Find where the given text appears and provide that cell's center as (x, y) coordinate. 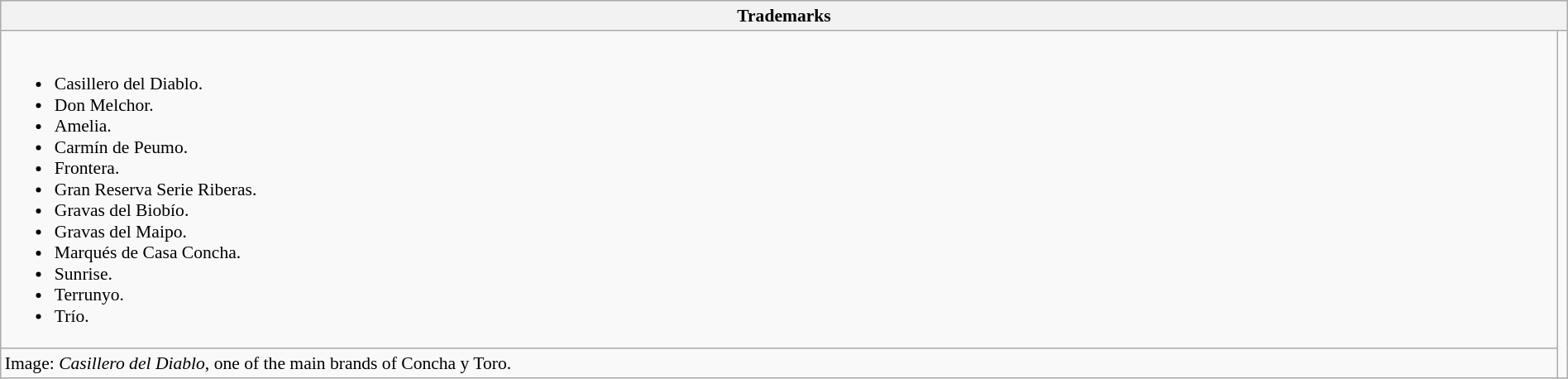
Image: Casillero del Diablo, one of the main brands of Concha y Toro. (779, 364)
Trademarks (784, 16)
